For the text-containing cell, return its midpoint in [x, y] coordinate format. 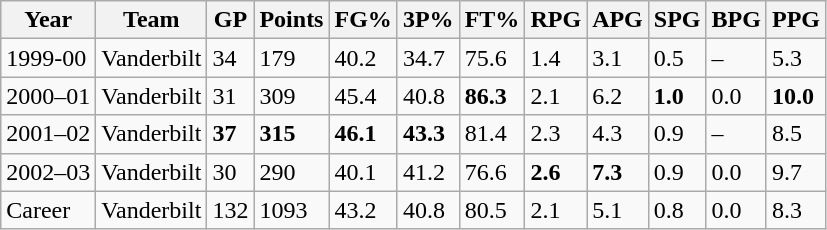
GP [230, 20]
31 [230, 96]
2002–03 [48, 172]
290 [292, 172]
10.0 [796, 96]
2000–01 [48, 96]
75.6 [492, 58]
40.1 [363, 172]
80.5 [492, 210]
37 [230, 134]
FG% [363, 20]
Career [48, 210]
30 [230, 172]
1.4 [556, 58]
8.3 [796, 210]
1.0 [677, 96]
6.2 [618, 96]
45.4 [363, 96]
5.3 [796, 58]
1999-00 [48, 58]
43.2 [363, 210]
9.7 [796, 172]
34 [230, 58]
5.1 [618, 210]
40.2 [363, 58]
SPG [677, 20]
2.3 [556, 134]
RPG [556, 20]
2.6 [556, 172]
0.5 [677, 58]
PPG [796, 20]
179 [292, 58]
0.8 [677, 210]
BPG [736, 20]
3P% [428, 20]
APG [618, 20]
81.4 [492, 134]
2001–02 [48, 134]
3.1 [618, 58]
315 [292, 134]
132 [230, 210]
1093 [292, 210]
46.1 [363, 134]
43.3 [428, 134]
41.2 [428, 172]
76.6 [492, 172]
309 [292, 96]
Year [48, 20]
86.3 [492, 96]
Team [152, 20]
7.3 [618, 172]
FT% [492, 20]
4.3 [618, 134]
8.5 [796, 134]
34.7 [428, 58]
Points [292, 20]
